Pinpoint the cell where the given text exists, returning its (x, y) midpoint coordinate. 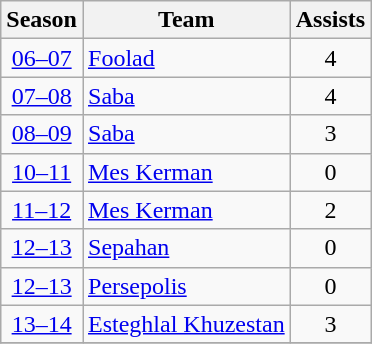
Sepahan (186, 248)
Team (186, 20)
Season (42, 20)
Esteghlal Khuzestan (186, 324)
11–12 (42, 210)
2 (330, 210)
Assists (330, 20)
13–14 (42, 324)
08–09 (42, 134)
06–07 (42, 58)
07–08 (42, 96)
10–11 (42, 172)
Foolad (186, 58)
Persepolis (186, 286)
